From the cell containing the given text, extract its center point as (x, y) coordinate. 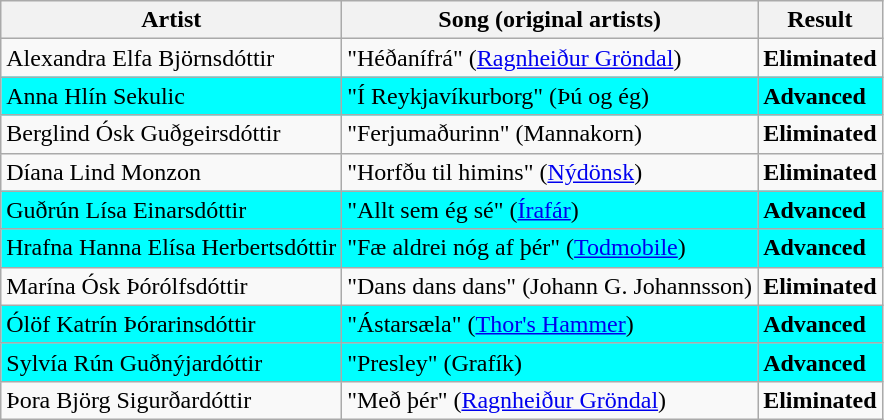
Díana Lind Monzon (172, 172)
"Dans dans dans" (Johann G. Johannsson) (550, 286)
Berglind Ósk Guðgeirsdóttir (172, 134)
Guðrún Lísa Einarsdóttir (172, 210)
Artist (172, 20)
Song (original artists) (550, 20)
Ólöf Katrín Þórarinsdóttir (172, 324)
Sylvía Rún Guðnýjardóttir (172, 362)
"Ástarsæla" (Thor's Hammer) (550, 324)
"Með þér" (Ragnheiður Gröndal) (550, 400)
"Presley" (Grafík) (550, 362)
Hrafna Hanna Elísa Herbertsdóttir (172, 248)
"Héðanífrá" (Ragnheiður Gröndal) (550, 58)
"Í Reykjavíkurborg" (Þú og ég) (550, 96)
Anna Hlín Sekulic (172, 96)
"Horfðu til himins" (Nýdönsk) (550, 172)
Alexandra Elfa Björnsdóttir (172, 58)
Þora Björg Sigurðardóttir (172, 400)
Marína Ósk Þórólfsdóttir (172, 286)
"Allt sem ég sé" (Írafár) (550, 210)
"Ferjumaðurinn" (Mannakorn) (550, 134)
Result (820, 20)
"Fæ aldrei nóg af þér" (Todmobile) (550, 248)
